Pinpoint the cell where the given text exists, returning its [X, Y] midpoint coordinate. 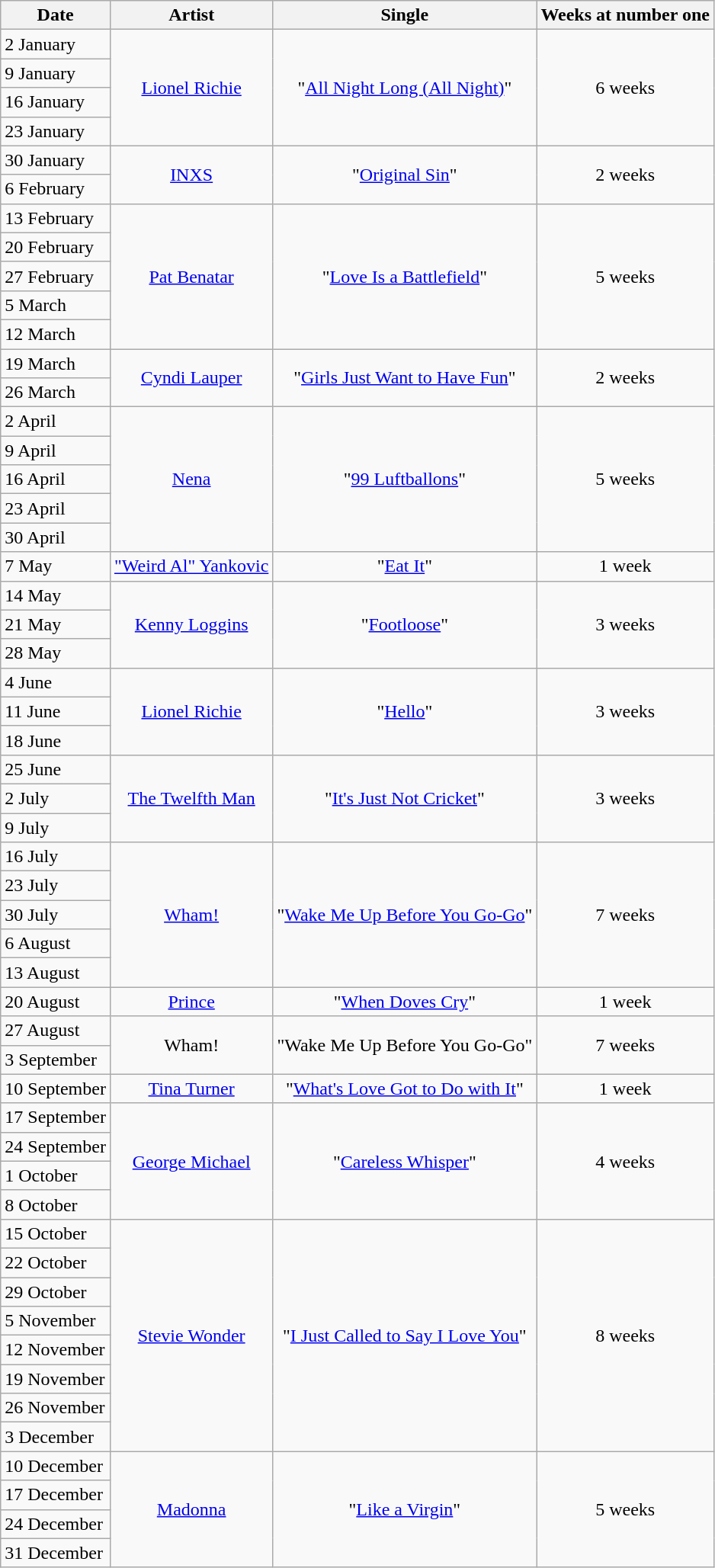
Cyndi Lauper [191, 378]
22 October [56, 1262]
1 October [56, 1175]
INXS [191, 175]
12 November [56, 1350]
"Weird Al" Yankovic [191, 566]
6 February [56, 189]
Prince [191, 1002]
15 October [56, 1233]
"99 Luftballons" [405, 479]
"Careless Whisper" [405, 1161]
27 August [56, 1031]
18 June [56, 740]
10 September [56, 1089]
"I Just Called to Say I Love You" [405, 1335]
26 March [56, 393]
"Original Sin" [405, 175]
19 March [56, 364]
20 August [56, 1002]
29 October [56, 1292]
"It's Just Not Cricket" [405, 798]
4 weeks [625, 1161]
30 January [56, 160]
"Eat It" [405, 566]
9 January [56, 73]
"Hello" [405, 711]
Madonna [191, 1509]
16 January [56, 102]
9 April [56, 451]
"Like a Virgin" [405, 1509]
20 February [56, 247]
9 July [56, 827]
17 December [56, 1495]
24 September [56, 1146]
3 September [56, 1060]
"What's Love Got to Do with It" [405, 1089]
19 November [56, 1379]
10 December [56, 1466]
30 July [56, 915]
30 April [56, 537]
The Twelfth Man [191, 798]
Tina Turner [191, 1089]
23 July [56, 886]
Date [56, 15]
3 December [56, 1437]
24 December [56, 1524]
Artist [191, 15]
2 July [56, 798]
6 weeks [625, 88]
23 January [56, 131]
4 June [56, 682]
Pat Benatar [191, 276]
Stevie Wonder [191, 1335]
"Love Is a Battlefield" [405, 276]
31 December [56, 1553]
25 June [56, 769]
14 May [56, 595]
"When Doves Cry" [405, 1002]
16 July [56, 857]
27 February [56, 276]
23 April [56, 508]
8 weeks [625, 1335]
13 February [56, 218]
"Footloose" [405, 624]
Single [405, 15]
"Girls Just Want to Have Fun" [405, 378]
16 April [56, 479]
28 May [56, 653]
2 April [56, 422]
21 May [56, 624]
12 March [56, 334]
5 March [56, 305]
Weeks at number one [625, 15]
6 August [56, 944]
5 November [56, 1321]
8 October [56, 1204]
2 January [56, 44]
17 September [56, 1117]
13 August [56, 973]
11 June [56, 711]
7 May [56, 566]
Nena [191, 479]
Kenny Loggins [191, 624]
George Michael [191, 1161]
"All Night Long (All Night)" [405, 88]
26 November [56, 1408]
